Locate the cell with the specified text and output its [X, Y] center coordinate. 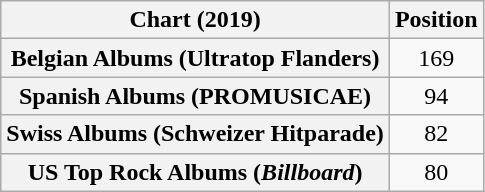
US Top Rock Albums (Billboard) [196, 172]
80 [436, 172]
Spanish Albums (PROMUSICAE) [196, 96]
Swiss Albums (Schweizer Hitparade) [196, 134]
Chart (2019) [196, 20]
82 [436, 134]
Belgian Albums (Ultratop Flanders) [196, 58]
94 [436, 96]
Position [436, 20]
169 [436, 58]
